Capture the cell that displays the provided text and extract its (X, Y) central coordinate. 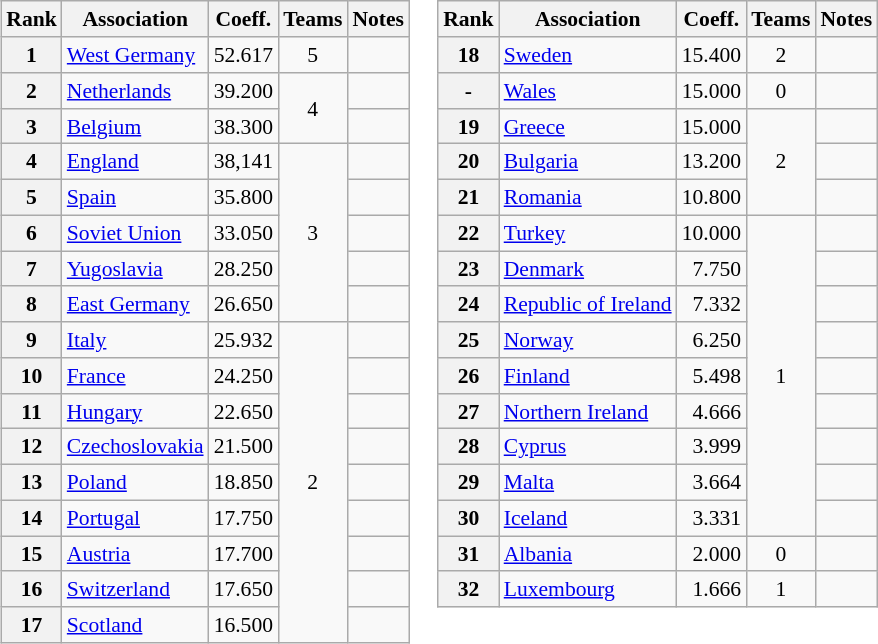
Czechoslovakia (136, 447)
Romania (588, 197)
Poland (136, 482)
Cyprus (588, 447)
22.650 (244, 411)
52.617 (244, 55)
16 (32, 589)
France (136, 376)
28 (468, 447)
Albania (588, 554)
13 (32, 482)
9 (32, 340)
Italy (136, 340)
East Germany (136, 304)
Switzerland (136, 589)
- (468, 91)
Wales (588, 91)
13.200 (712, 162)
24.250 (244, 376)
Soviet Union (136, 233)
18.850 (244, 482)
Portugal (136, 518)
15 (32, 554)
Finland (588, 376)
18 (468, 55)
28.250 (244, 269)
Luxembourg (588, 589)
Bulgaria (588, 162)
38,141 (244, 162)
Netherlands (136, 91)
14 (32, 518)
20 (468, 162)
Northern Ireland (588, 411)
19 (468, 126)
17 (32, 625)
24 (468, 304)
Belgium (136, 126)
Iceland (588, 518)
Norway (588, 340)
26.650 (244, 304)
31 (468, 554)
17.650 (244, 589)
22 (468, 233)
10 (32, 376)
8 (32, 304)
38.300 (244, 126)
29 (468, 482)
Turkey (588, 233)
25 (468, 340)
Spain (136, 197)
32 (468, 589)
Hungary (136, 411)
30 (468, 518)
25.932 (244, 340)
16.500 (244, 625)
Republic of Ireland (588, 304)
21 (468, 197)
England (136, 162)
15.400 (712, 55)
39.200 (244, 91)
21.500 (244, 447)
10.800 (712, 197)
35.800 (244, 197)
17.750 (244, 518)
Denmark (588, 269)
Malta (588, 482)
2.000 (712, 554)
4.666 (712, 411)
West Germany (136, 55)
26 (468, 376)
Sweden (588, 55)
3.664 (712, 482)
Greece (588, 126)
Scotland (136, 625)
7.332 (712, 304)
33.050 (244, 233)
1.666 (712, 589)
6 (32, 233)
5.498 (712, 376)
10.000 (712, 233)
17.700 (244, 554)
Austria (136, 554)
Yugoslavia (136, 269)
7.750 (712, 269)
3.331 (712, 518)
7 (32, 269)
3.999 (712, 447)
11 (32, 411)
12 (32, 447)
6.250 (712, 340)
23 (468, 269)
27 (468, 411)
